Locate the cell with the specified text and output its (X, Y) center coordinate. 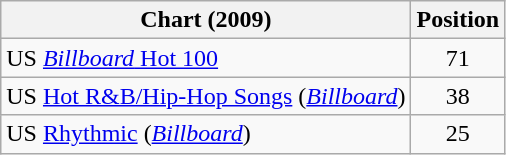
25 (458, 134)
US Rhythmic (Billboard) (206, 134)
38 (458, 96)
US Hot R&B/Hip-Hop Songs (Billboard) (206, 96)
Position (458, 20)
71 (458, 58)
US Billboard Hot 100 (206, 58)
Chart (2009) (206, 20)
